Find where the given text appears and provide that cell's center as [x, y] coordinate. 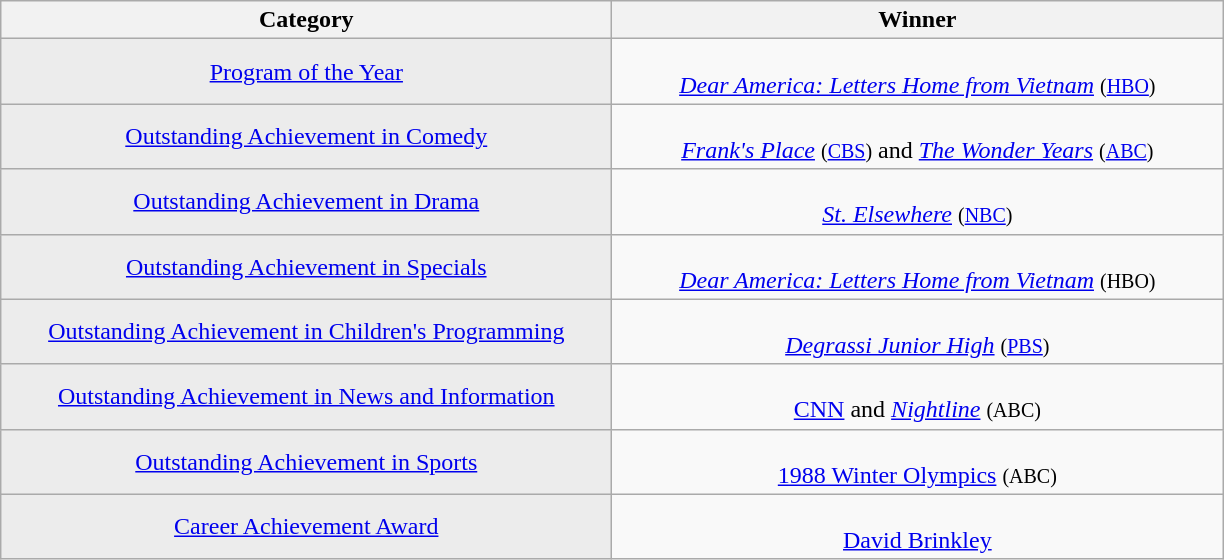
Career Achievement Award [306, 526]
Outstanding Achievement in Children's Programming [306, 332]
1988 Winter Olympics (ABC) [918, 462]
David Brinkley [918, 526]
Winner [918, 20]
Category [306, 20]
Outstanding Achievement in Sports [306, 462]
Frank's Place (CBS) and The Wonder Years (ABC) [918, 136]
Outstanding Achievement in Drama [306, 202]
CNN and Nightline (ABC) [918, 396]
Program of the Year [306, 72]
Degrassi Junior High (PBS) [918, 332]
Outstanding Achievement in Specials [306, 266]
St. Elsewhere (NBC) [918, 202]
Outstanding Achievement in News and Information [306, 396]
Outstanding Achievement in Comedy [306, 136]
